Locate the cell with the specified text and output its [x, y] center coordinate. 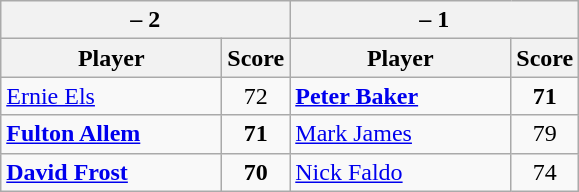
Ernie Els [112, 96]
David Frost [112, 172]
– 2 [146, 20]
74 [545, 172]
Nick Faldo [400, 172]
– 1 [434, 20]
79 [545, 134]
Mark James [400, 134]
Fulton Allem [112, 134]
70 [256, 172]
72 [256, 96]
Peter Baker [400, 96]
